Find where the given text appears and provide that cell's center as [X, Y] coordinate. 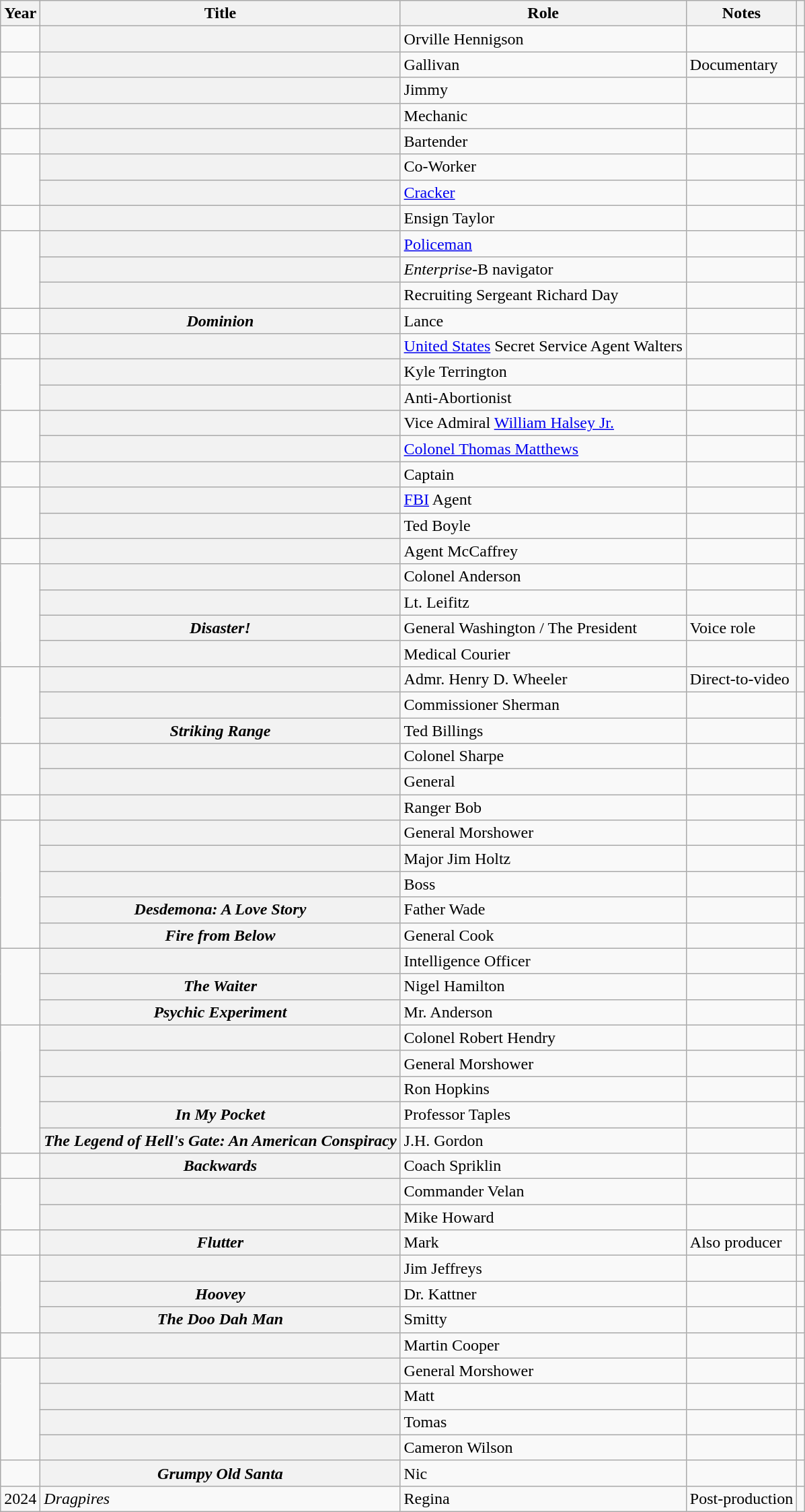
Colonel Robert Hendry [543, 1038]
Lance [543, 321]
Gallivan [543, 65]
2024 [20, 1499]
Cameron Wilson [543, 1447]
Commissioner Sherman [543, 705]
Desdemona: A Love Story [221, 910]
General [543, 782]
Enterprise-B navigator [543, 269]
Title [221, 13]
Intelligence Officer [543, 961]
Post-production [741, 1499]
Policeman [543, 244]
Mr. Anderson [543, 1012]
Also producer [741, 1243]
Direct-to-video [741, 679]
Colonel Sharpe [543, 756]
Orville Hennigson [543, 39]
Dr. Kattner [543, 1294]
Notes [741, 13]
Captain [543, 474]
Mark [543, 1243]
Father Wade [543, 910]
Matt [543, 1396]
Regina [543, 1499]
Nic [543, 1473]
The Doo Dah Man [221, 1320]
Voice role [741, 628]
Anti-Abortionist [543, 398]
Ron Hopkins [543, 1089]
Agent McCaffrey [543, 551]
Co-Worker [543, 167]
Professor Taples [543, 1114]
Dominion [221, 321]
Smitty [543, 1320]
Boss [543, 884]
Ensign Taylor [543, 218]
Mechanic [543, 116]
Hoovey [221, 1294]
Martin Cooper [543, 1345]
Medical Courier [543, 653]
Dragpires [221, 1499]
Tomas [543, 1422]
Grumpy Old Santa [221, 1473]
Admr. Henry D. Wheeler [543, 679]
Ted Boyle [543, 526]
The Legend of Hell's Gate: An American Conspiracy [221, 1141]
General Washington / The President [543, 628]
J.H. Gordon [543, 1141]
Fire from Below [221, 935]
Role [543, 13]
The Waiter [221, 986]
Coach Spriklin [543, 1166]
Striking Range [221, 730]
Commander Velan [543, 1192]
Colonel Thomas Matthews [543, 449]
Colonel Anderson [543, 577]
Ted Billings [543, 730]
Year [20, 13]
Lt. Leifitz [543, 602]
Recruiting Sergeant Richard Day [543, 295]
Jimmy [543, 90]
Psychic Experiment [221, 1012]
Major Jim Holtz [543, 859]
Nigel Hamilton [543, 986]
Documentary [741, 65]
Kyle Terrington [543, 372]
Ranger Bob [543, 807]
Cracker [543, 192]
Backwards [221, 1166]
Disaster! [221, 628]
Flutter [221, 1243]
Vice Admiral William Halsey Jr. [543, 423]
Bartender [543, 141]
In My Pocket [221, 1114]
Jim Jeffreys [543, 1268]
FBI Agent [543, 500]
General Cook [543, 935]
Mike Howard [543, 1217]
United States Secret Service Agent Walters [543, 347]
